Extract the (x, y) coordinate from the center of the cell holding the provided text.  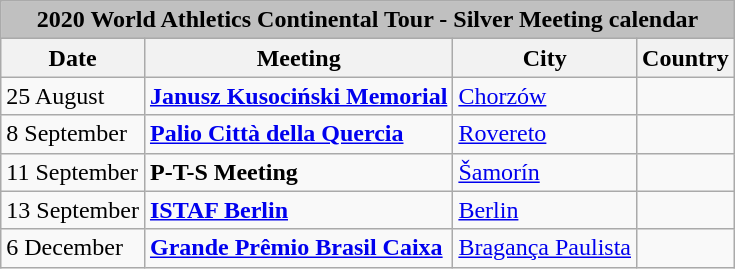
ISTAF Berlin (298, 210)
Bragança Paulista (545, 248)
Berlin (545, 210)
13 September (73, 210)
Date (73, 58)
Palio Città della Quercia (298, 134)
11 September (73, 172)
Janusz Kusociński Memorial (298, 96)
2020 World Athletics Continental Tour - Silver Meeting calendar (368, 20)
Šamorín (545, 172)
P-T-S Meeting (298, 172)
8 September (73, 134)
Chorzów (545, 96)
Grande Prêmio Brasil Caixa (298, 248)
Rovereto (545, 134)
6 December (73, 248)
City (545, 58)
Country (686, 58)
25 August (73, 96)
Meeting (298, 58)
